From the cell containing the given text, extract its center point as [x, y] coordinate. 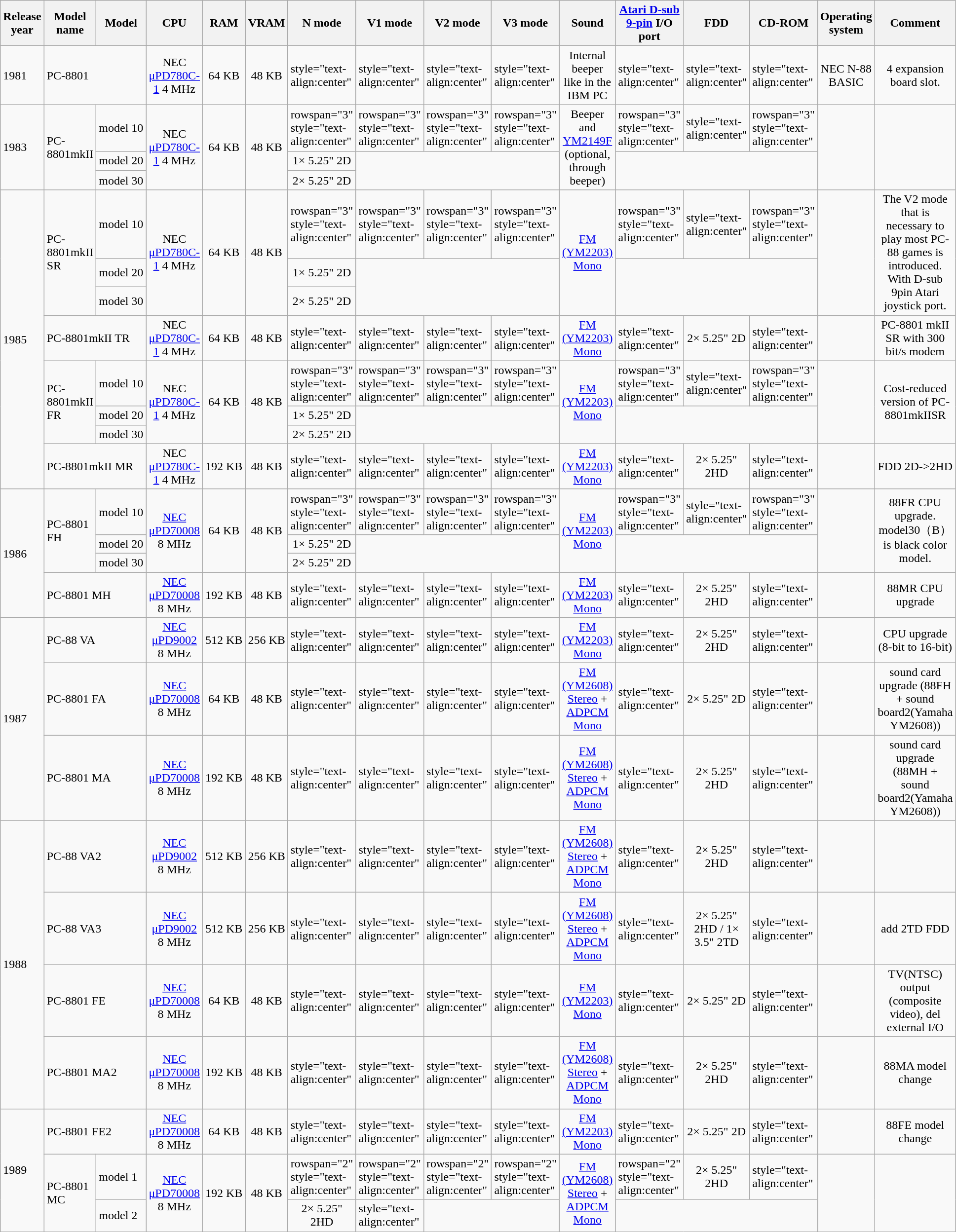
PC-8801mkII SR [70, 253]
Atari D-sub 9-pin I/O port [650, 23]
PC-8801mkII FR [70, 402]
PC-88 VA2 [95, 857]
V3 mode [526, 23]
V2 mode [458, 23]
sound card upgrade (88MH + sound board2(Yamaha YM2608)) [915, 778]
1981 [22, 75]
The V2 mode that is necessary to play most PC-88 games is introduced.With D-sub 9pin Atari joystick port. [915, 253]
V1 mode [390, 23]
PC-8801 MC [70, 1193]
88MR CPU upgrade [915, 595]
sound card upgrade (88FH + sound board2(Yamaha YM2608)) [915, 699]
FDD 2D->2HD [915, 466]
Cost-reduced version of PC-8801mkIISR [915, 402]
CD-ROM [784, 23]
PC-8801mkII TR [95, 338]
PC-8801 MH [95, 595]
NEC N-88 BASIC [846, 75]
PC-88 VA3 [95, 929]
PC-8801 [95, 75]
PC-8801 FE [95, 1001]
4 expansion board slot. [915, 75]
Operating system [846, 23]
Internal beeper like in the IBM PC [587, 75]
PC-8801mkII MR [95, 466]
Comment [915, 23]
model 2 [121, 1216]
2× 5.25" 2HD / 1× 3.5" 2TD [717, 929]
1986 [22, 553]
FDD [717, 23]
CPU [175, 23]
1987 [22, 719]
1989 [22, 1170]
Model name [70, 23]
N mode [322, 23]
TV(NTSC) output (composite video), del external I/O [915, 1001]
88FE model change [915, 1131]
88FR CPU upgrade.model30（B）is black color model. [915, 530]
Model [121, 23]
model 1 [121, 1177]
Sound [587, 23]
PC-8801 FH [70, 530]
PC-8801 MA2 [95, 1073]
CPU upgrade (8-bit to 16-bit) [915, 640]
PC-88 VA [95, 640]
PC-8801 FA [95, 699]
1985 [22, 339]
PC-8801mkII [70, 147]
1983 [22, 147]
88MA model change [915, 1073]
add 2TD FDD [915, 929]
PC-8801 MA [95, 778]
PC-8801 mkII SR with 300 bit/s modem [915, 338]
VRAM [267, 23]
1988 [22, 965]
RAM [224, 23]
Beeper and YM2149F (optional, through beeper) [587, 147]
Release year [22, 23]
PC-8801 FE2 [95, 1131]
